Scan for the cell matching the given text and deliver its (x, y) coordinate at center. 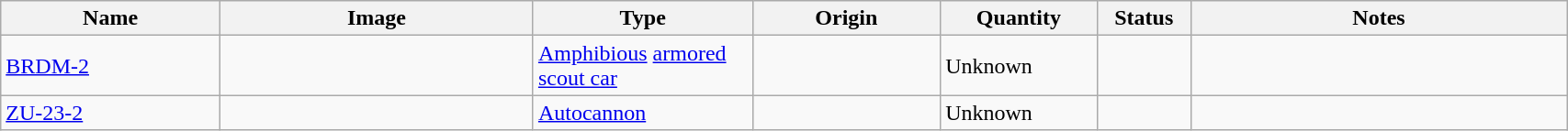
Name (110, 18)
Type (643, 18)
Autocannon (643, 113)
Quantity (1019, 18)
BRDM-2 (110, 66)
Amphibious armored scout car (643, 66)
ZU-23-2 (110, 113)
Notes (1378, 18)
Origin (847, 18)
Status (1144, 18)
Image (377, 18)
